Output the (X, Y) coordinate of the center of the cell containing the given text.  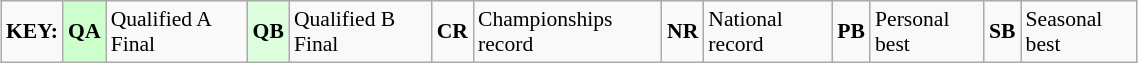
QB (268, 32)
KEY: (32, 32)
Personal best (927, 32)
Seasonal best (1079, 32)
National record (768, 32)
PB (851, 32)
CR (452, 32)
Championships record (568, 32)
QA (84, 32)
Qualified A Final (177, 32)
SB (1002, 32)
NR (682, 32)
Qualified B Final (360, 32)
